Extract the [x, y] coordinate from the center of the cell holding the provided text.  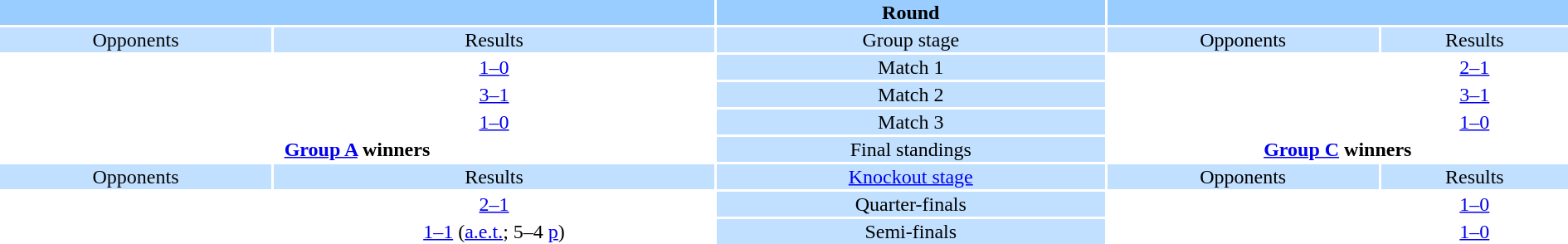
Match 2 [911, 95]
1–1 (a.e.t.; 5–4 p) [494, 232]
Knockout stage [911, 177]
Quarter-finals [911, 204]
Match 3 [911, 122]
Final standings [911, 149]
Group C winners [1337, 149]
Group stage [911, 40]
Round [911, 12]
Match 1 [911, 67]
Semi-finals [911, 232]
Group A winners [357, 149]
